Determine the [X, Y] coordinate at the center of the cell enclosing the given text.  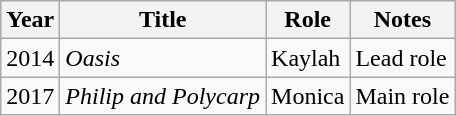
Monica [308, 96]
Main role [402, 96]
Year [30, 20]
Kaylah [308, 58]
Philip and Polycarp [163, 96]
Lead role [402, 58]
Notes [402, 20]
Role [308, 20]
2017 [30, 96]
Oasis [163, 58]
2014 [30, 58]
Title [163, 20]
